Scan for the cell matching the given text and deliver its (x, y) coordinate at center. 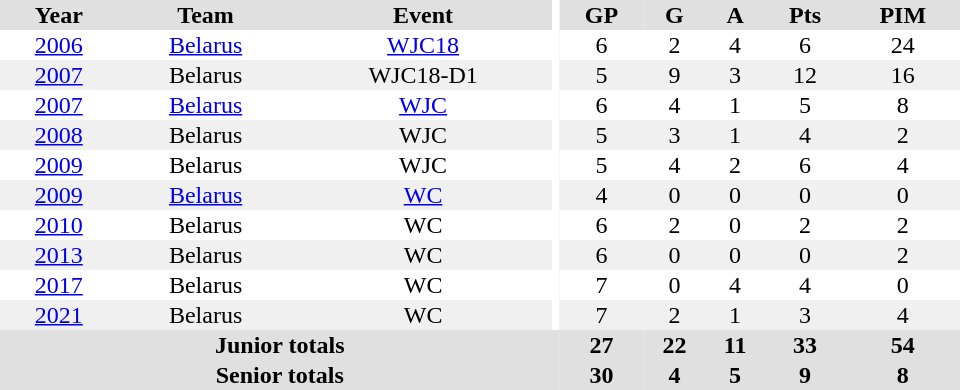
2006 (59, 45)
2017 (59, 285)
2010 (59, 225)
A (736, 15)
WJC18-D1 (424, 75)
33 (806, 345)
11 (736, 345)
2021 (59, 315)
GP (602, 15)
Junior totals (280, 345)
22 (674, 345)
Year (59, 15)
16 (902, 75)
2013 (59, 255)
2008 (59, 135)
Event (424, 15)
24 (902, 45)
WJC18 (424, 45)
Senior totals (280, 375)
PIM (902, 15)
Pts (806, 15)
12 (806, 75)
G (674, 15)
27 (602, 345)
54 (902, 345)
30 (602, 375)
Team (206, 15)
